Output the (x, y) coordinate of the center of the cell containing the given text.  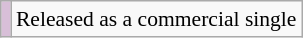
Released as a commercial single (156, 19)
